Extract the [x, y] coordinate from the center of the cell holding the provided text.  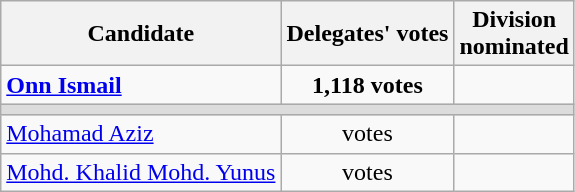
Candidate [141, 34]
1,118 votes [368, 85]
Onn Ismail [141, 85]
Mohamad Aziz [141, 134]
Division nominated [514, 34]
Delegates' votes [368, 34]
Mohd. Khalid Mohd. Yunus [141, 172]
